Return [X, Y] of the center of cell containing provided text 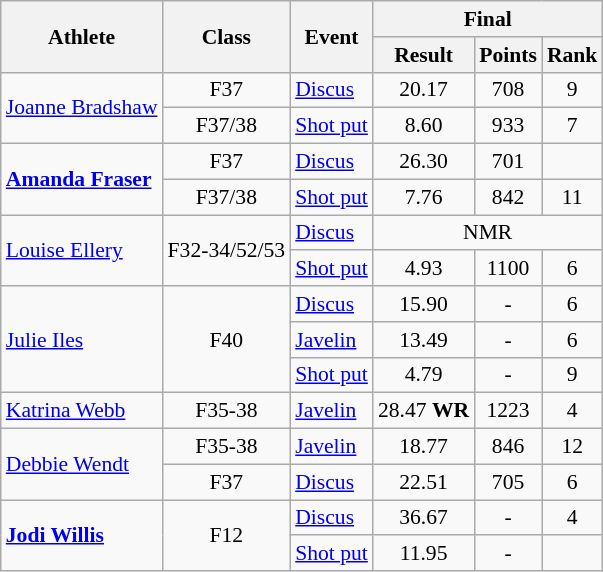
18.77 [424, 447]
708 [508, 90]
36.67 [424, 518]
7 [572, 126]
Rank [572, 55]
4.93 [424, 269]
28.47 WR [424, 411]
Class [227, 36]
1100 [508, 269]
933 [508, 126]
13.49 [424, 340]
12 [572, 447]
Jodi Willis [82, 536]
705 [508, 482]
Debbie Wendt [82, 464]
11.95 [424, 554]
Athlete [82, 36]
Result [424, 55]
F32-34/52/53 [227, 250]
NMR [488, 233]
F12 [227, 536]
Joanne Bradshaw [82, 108]
Event [332, 36]
15.90 [424, 304]
Julie Iles [82, 340]
1223 [508, 411]
842 [508, 197]
F40 [227, 340]
Katrina Webb [82, 411]
11 [572, 197]
22.51 [424, 482]
701 [508, 162]
Amanda Fraser [82, 180]
846 [508, 447]
Louise Ellery [82, 250]
Points [508, 55]
20.17 [424, 90]
26.30 [424, 162]
4.79 [424, 375]
8.60 [424, 126]
7.76 [424, 197]
Final [488, 19]
